Identify which cell holds the provided text, then report its [X, Y] central coordinate. 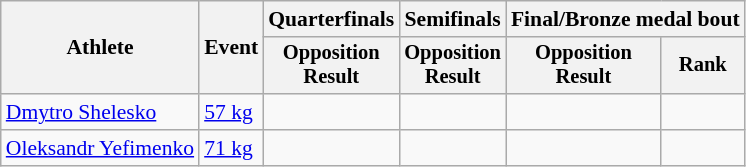
Semifinals [452, 19]
Final/Bronze medal bout [626, 19]
71 kg [231, 148]
57 kg [231, 112]
Quarterfinals [331, 19]
Oleksandr Yefimenko [100, 148]
Dmytro Shelesko [100, 112]
Event [231, 48]
Rank [703, 66]
Athlete [100, 48]
